For the text-containing cell, return its midpoint in [X, Y] coordinate format. 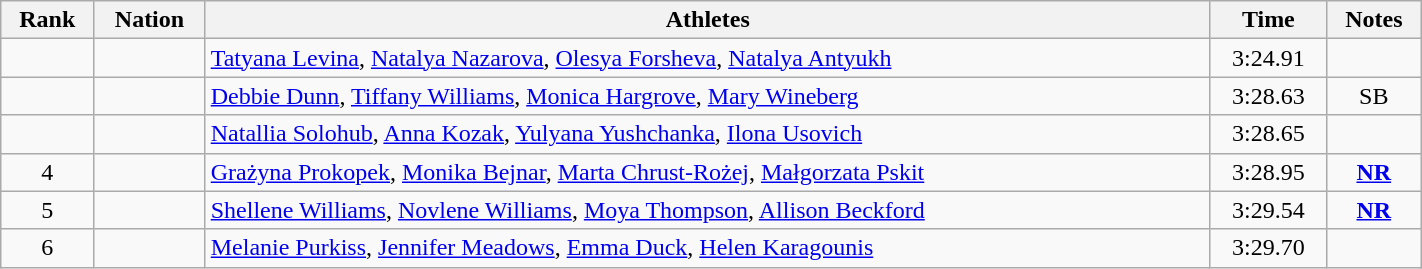
3:28.95 [1268, 172]
SB [1374, 96]
3:28.65 [1268, 134]
Grażyna Prokopek, Monika Bejnar, Marta Chrust-Rożej, Małgorzata Pskit [708, 172]
3:28.63 [1268, 96]
3:24.91 [1268, 58]
Nation [150, 20]
Rank [48, 20]
Natallia Solohub, Anna Kozak, Yulyana Yushchanka, Ilona Usovich [708, 134]
Shellene Williams, Novlene Williams, Moya Thompson, Allison Beckford [708, 210]
Notes [1374, 20]
Melanie Purkiss, Jennifer Meadows, Emma Duck, Helen Karagounis [708, 248]
Debbie Dunn, Tiffany Williams, Monica Hargrove, Mary Wineberg [708, 96]
4 [48, 172]
3:29.70 [1268, 248]
3:29.54 [1268, 210]
Athletes [708, 20]
5 [48, 210]
Tatyana Levina, Natalya Nazarova, Olesya Forsheva, Natalya Antyukh [708, 58]
Time [1268, 20]
6 [48, 248]
